Determine the [X, Y] coordinate at the center of the cell enclosing the given text.  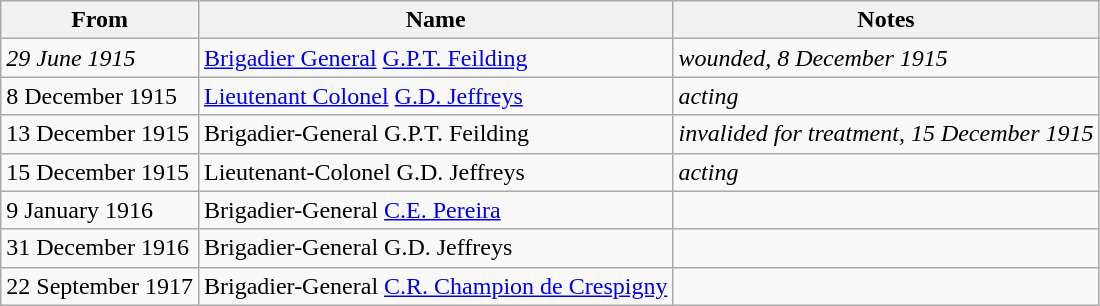
8 December 1915 [100, 96]
15 December 1915 [100, 172]
Brigadier-General C.R. Champion de Crespigny [435, 286]
31 December 1916 [100, 248]
Brigadier-General G.P.T. Feilding [435, 134]
invalided for treatment, 15 December 1915 [886, 134]
Lieutenant Colonel G.D. Jeffreys [435, 96]
9 January 1916 [100, 210]
Brigadier-General C.E. Pereira [435, 210]
Notes [886, 20]
Brigadier-General G.D. Jeffreys [435, 248]
From [100, 20]
29 June 1915 [100, 58]
13 December 1915 [100, 134]
Brigadier General G.P.T. Feilding [435, 58]
22 September 1917 [100, 286]
wounded, 8 December 1915 [886, 58]
Lieutenant-Colonel G.D. Jeffreys [435, 172]
Name [435, 20]
